Return (x, y) of the center of cell containing provided text 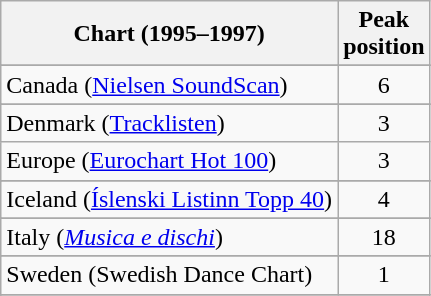
Denmark (Tracklisten) (170, 123)
Sweden (Swedish Dance Chart) (170, 275)
4 (384, 199)
18 (384, 237)
Peakposition (384, 34)
Chart (1995–1997) (170, 34)
Canada (Nielsen SoundScan) (170, 85)
Europe (Eurochart Hot 100) (170, 161)
6 (384, 85)
Iceland (Íslenski Listinn Topp 40) (170, 199)
1 (384, 275)
Italy (Musica e dischi) (170, 237)
